Extract the (X, Y) coordinate from the center of the cell holding the provided text.  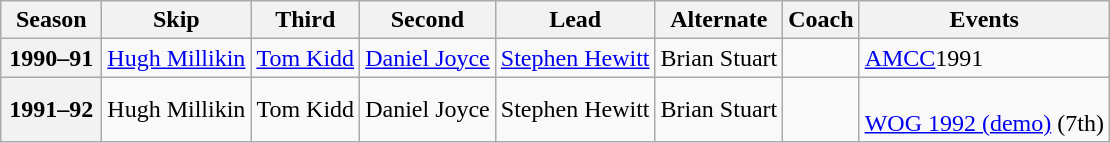
Second (428, 20)
Skip (176, 20)
WOG 1992 (demo) (7th) (984, 110)
Coach (821, 20)
Lead (575, 20)
1991–92 (52, 110)
Events (984, 20)
Season (52, 20)
Third (306, 20)
Alternate (719, 20)
1990–91 (52, 58)
AMCC1991 (984, 58)
